Return [x, y] of the center of cell containing provided text 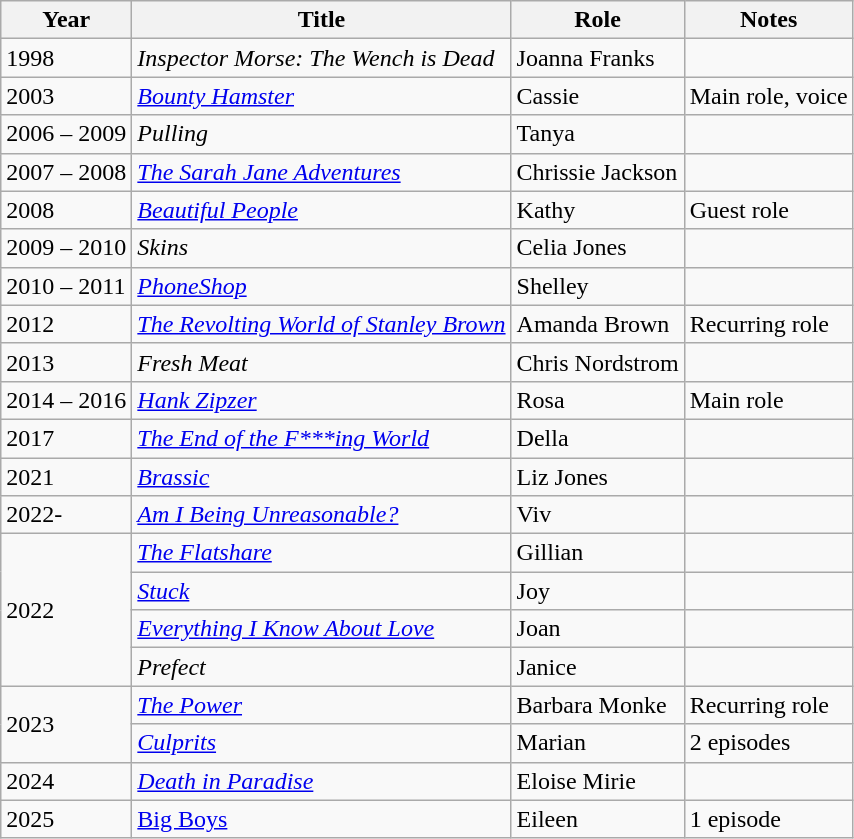
1998 [66, 58]
Brassic [322, 477]
Main role [768, 400]
Year [66, 20]
Eloise Mirie [598, 781]
2014 – 2016 [66, 400]
Culprits [322, 743]
Guest role [768, 210]
Pulling [322, 134]
Chrissie Jackson [598, 172]
2017 [66, 438]
2008 [66, 210]
The Flatshare [322, 553]
The Sarah Jane Adventures [322, 172]
2022- [66, 515]
Bounty Hamster [322, 96]
Prefect [322, 667]
Joanna Franks [598, 58]
Role [598, 20]
Shelley [598, 286]
Barbara Monke [598, 705]
Liz Jones [598, 477]
Joan [598, 629]
Skins [322, 248]
Eileen [598, 819]
Kathy [598, 210]
Hank Zipzer [322, 400]
2 episodes [768, 743]
2007 – 2008 [66, 172]
2021 [66, 477]
Title [322, 20]
Marian [598, 743]
Gillian [598, 553]
2023 [66, 724]
2006 – 2009 [66, 134]
Main role, voice [768, 96]
Viv [598, 515]
2010 – 2011 [66, 286]
Tanya [598, 134]
Chris Nordstrom [598, 362]
Joy [598, 591]
2013 [66, 362]
The End of the F***ing World [322, 438]
Celia Jones [598, 248]
Fresh Meat [322, 362]
2022 [66, 610]
Everything I Know About Love [322, 629]
Am I Being Unreasonable? [322, 515]
PhoneShop [322, 286]
Big Boys [322, 819]
Amanda Brown [598, 324]
2003 [66, 96]
2012 [66, 324]
1 episode [768, 819]
Rosa [598, 400]
Inspector Morse: The Wench is Dead [322, 58]
Cassie [598, 96]
Beautiful People [322, 210]
Della [598, 438]
2024 [66, 781]
2009 – 2010 [66, 248]
Death in Paradise [322, 781]
Janice [598, 667]
The Power [322, 705]
Stuck [322, 591]
Notes [768, 20]
2025 [66, 819]
The Revolting World of Stanley Brown [322, 324]
